Scan for the cell matching the given text and deliver its (x, y) coordinate at center. 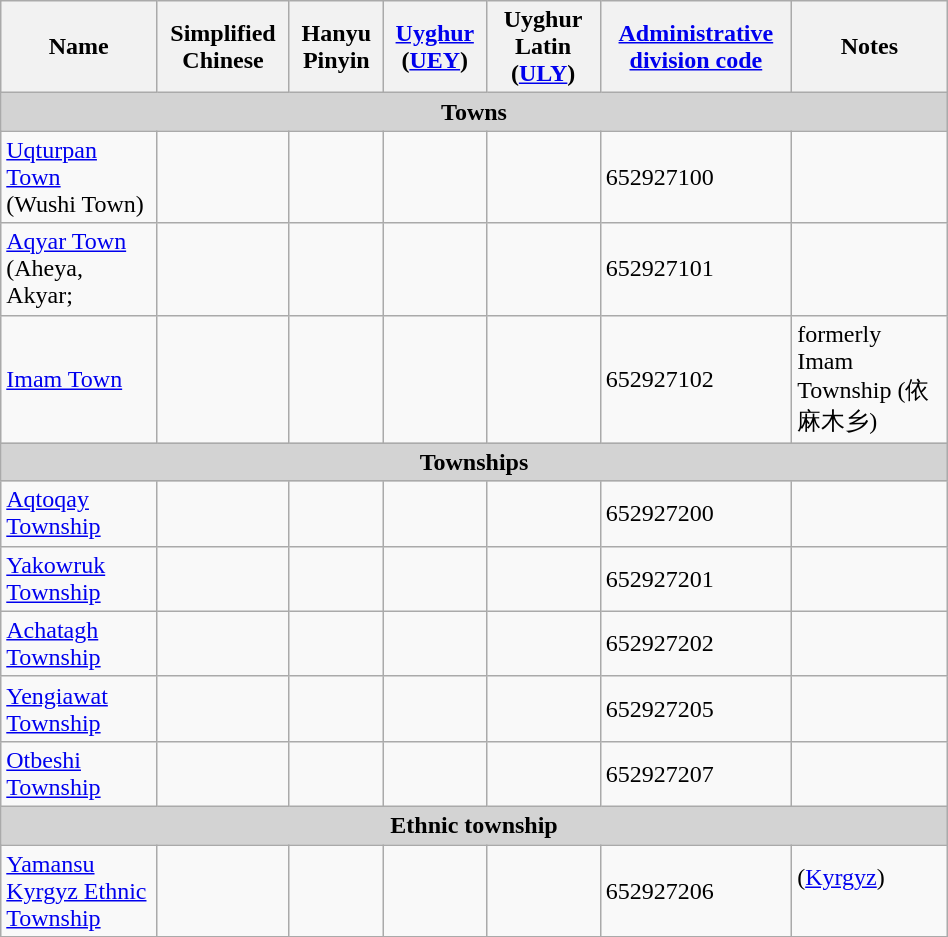
Townships (474, 462)
Administrative division code (696, 47)
652927100 (696, 177)
652927101 (696, 269)
Yakowruk Township (79, 578)
Ethnic township (474, 825)
Imam Town (79, 379)
Otbeshi Township (79, 774)
Uyghur Latin (ULY) (543, 47)
formerly Imam Township (依麻木乡) (870, 379)
Simplified Chinese (224, 47)
Name (79, 47)
652927206 (696, 890)
Notes (870, 47)
Achatagh Township (79, 644)
652927205 (696, 708)
Yengiawat Township (79, 708)
Aqyar Town (Aheya, Akyar; (79, 269)
Uyghur (UEY) (434, 47)
Towns (474, 112)
Yamansu Kyrgyz Ethnic Township (79, 890)
(Kyrgyz) (870, 890)
652927200 (696, 514)
652927102 (696, 379)
652927207 (696, 774)
Uqturpan Town(Wushi Town) (79, 177)
652927202 (696, 644)
Aqtoqay Township (79, 514)
652927201 (696, 578)
Hanyu Pinyin (336, 47)
